Search for the cell housing the specified text and yield its [x, y] center coordinate. 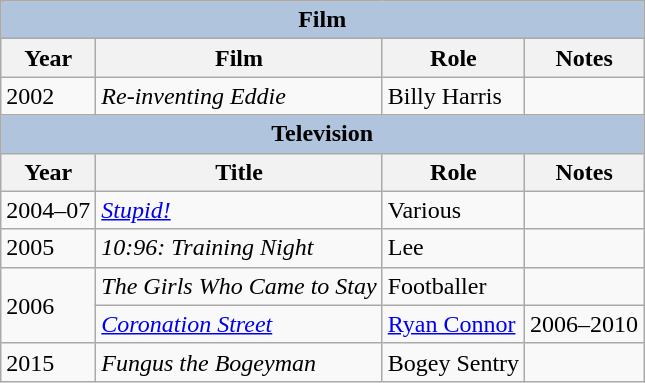
2002 [48, 96]
Footballer [453, 286]
Title [239, 172]
Various [453, 210]
Stupid! [239, 210]
Coronation Street [239, 324]
2006 [48, 305]
2015 [48, 362]
The Girls Who Came to Stay [239, 286]
2005 [48, 248]
Lee [453, 248]
Re-inventing Eddie [239, 96]
2004–07 [48, 210]
Billy Harris [453, 96]
10:96: Training Night [239, 248]
2006–2010 [584, 324]
Television [322, 134]
Fungus the Bogeyman [239, 362]
Ryan Connor [453, 324]
Bogey Sentry [453, 362]
